Extract the (x, y) coordinate from the center of the cell holding the provided text.  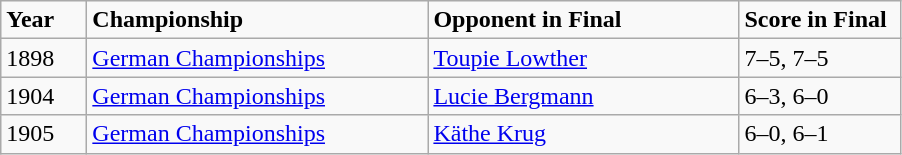
6–3, 6–0 (820, 96)
Toupie Lowther (584, 58)
1898 (44, 58)
Lucie Bergmann (584, 96)
Year (44, 20)
1904 (44, 96)
Opponent in Final (584, 20)
6–0, 6–1 (820, 134)
Score in Final (820, 20)
1905 (44, 134)
7–5, 7–5 (820, 58)
Käthe Krug (584, 134)
Championship (258, 20)
